Return [x, y] of the center of cell containing provided text 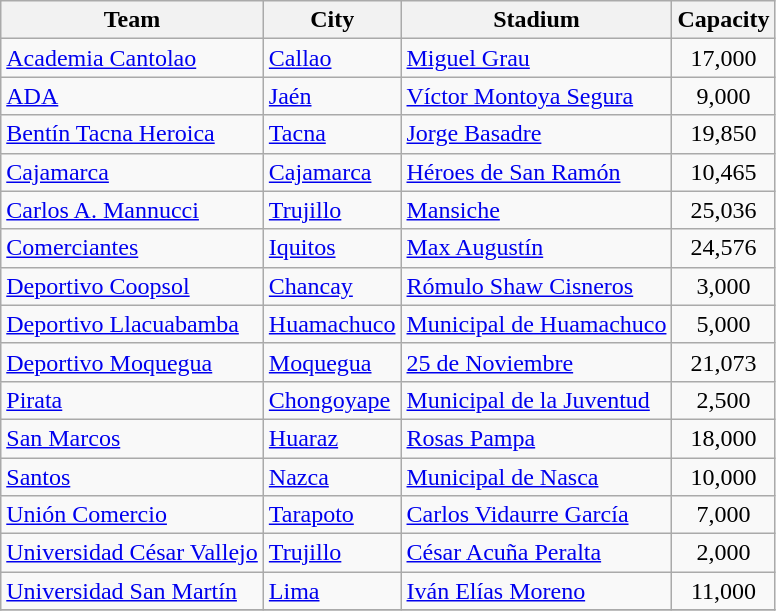
Carlos Vidaurre García [536, 515]
Héroes de San Ramón [536, 172]
Lima [332, 591]
Academia Cantolao [132, 58]
Deportivo Moquegua [132, 362]
Huaraz [332, 438]
Comerciantes [132, 248]
César Acuña Peralta [536, 553]
Rosas Pampa [536, 438]
Municipal de Nasca [536, 477]
7,000 [724, 515]
Municipal de Huamachuco [536, 324]
Chancay [332, 286]
9,000 [724, 96]
San Marcos [132, 438]
Jorge Basadre [536, 134]
18,000 [724, 438]
17,000 [724, 58]
2,500 [724, 400]
21,073 [724, 362]
Jaén [332, 96]
11,000 [724, 591]
Stadium [536, 20]
Víctor Montoya Segura [536, 96]
Huamachuco [332, 324]
Bentín Tacna Heroica [132, 134]
Mansiche [536, 210]
Deportivo Coopsol [132, 286]
Nazca [332, 477]
Santos [132, 477]
Pirata [132, 400]
Tarapoto [332, 515]
Max Augustín [536, 248]
Universidad César Vallejo [132, 553]
Chongoyape [332, 400]
Rómulo Shaw Cisneros [536, 286]
24,576 [724, 248]
10,465 [724, 172]
10,000 [724, 477]
Miguel Grau [536, 58]
Universidad San Martín [132, 591]
Unión Comercio [132, 515]
5,000 [724, 324]
2,000 [724, 553]
City [332, 20]
Tacna [332, 134]
Moquegua [332, 362]
Carlos A. Mannucci [132, 210]
19,850 [724, 134]
Callao [332, 58]
25 de Noviembre [536, 362]
Capacity [724, 20]
Deportivo Llacuabamba [132, 324]
Municipal de la Juventud [536, 400]
3,000 [724, 286]
Iquitos [332, 248]
Team [132, 20]
Iván Elías Moreno [536, 591]
ADA [132, 96]
25,036 [724, 210]
